For the text-containing cell, return its midpoint in (X, Y) coordinate format. 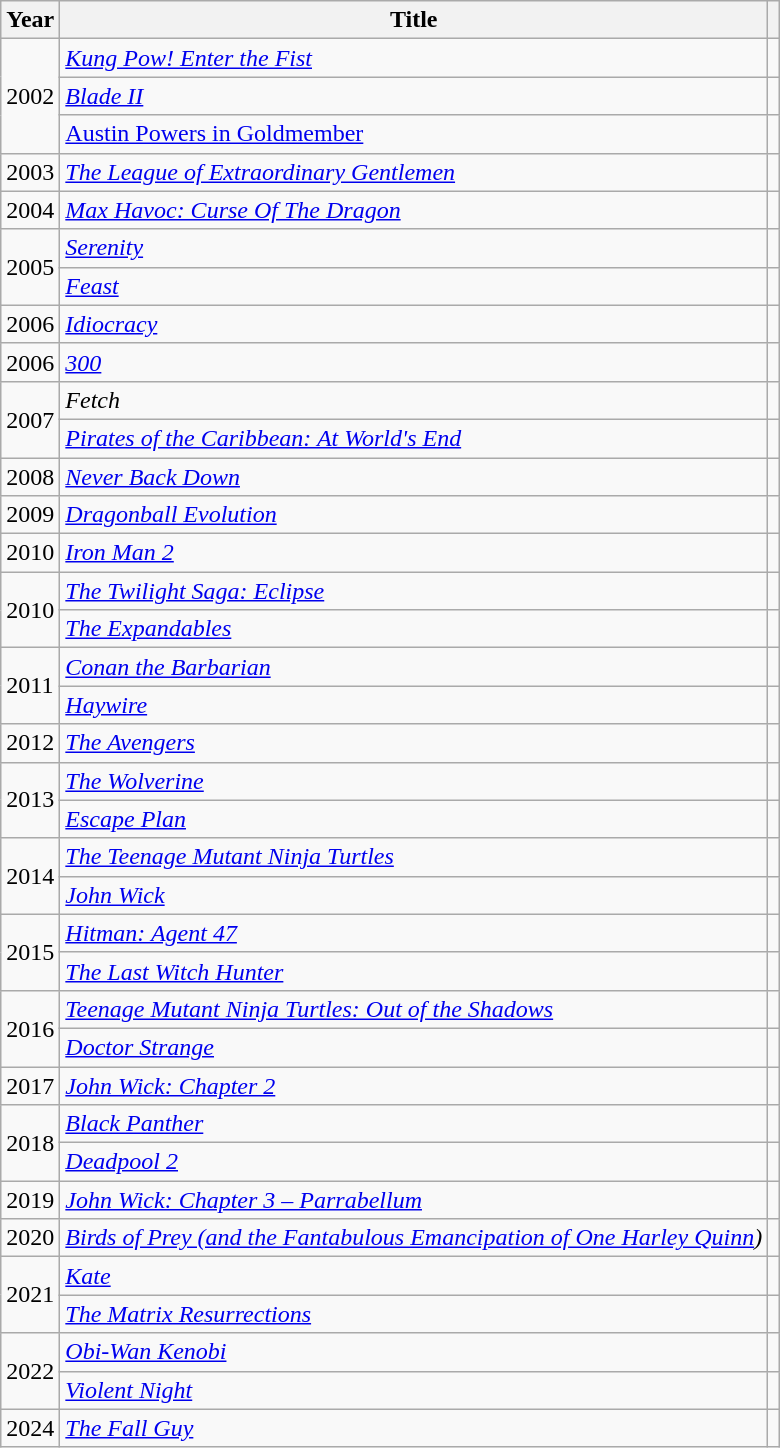
2011 (30, 686)
2015 (30, 952)
2007 (30, 419)
2014 (30, 876)
2018 (30, 1143)
Feast (414, 286)
The Last Witch Hunter (414, 971)
2005 (30, 267)
The Twilight Saga: Eclipse (414, 591)
Max Havoc: Curse Of The Dragon (414, 210)
John Wick: Chapter 3 – Parrabellum (414, 1200)
John Wick (414, 895)
Obi-Wan Kenobi (414, 1352)
Fetch (414, 400)
The Fall Guy (414, 1428)
2020 (30, 1238)
Hitman: Agent 47 (414, 933)
Teenage Mutant Ninja Turtles: Out of the Shadows (414, 1009)
The League of Extraordinary Gentlemen (414, 172)
2003 (30, 172)
Birds of Prey (and the Fantabulous Emancipation of One Harley Quinn) (414, 1238)
2019 (30, 1200)
2009 (30, 515)
Doctor Strange (414, 1047)
The Teenage Mutant Ninja Turtles (414, 857)
Pirates of the Caribbean: At World's End (414, 438)
The Avengers (414, 743)
Blade II (414, 96)
2016 (30, 1028)
The Wolverine (414, 781)
Never Back Down (414, 477)
2021 (30, 1295)
Iron Man 2 (414, 553)
Haywire (414, 705)
Idiocracy (414, 324)
300 (414, 362)
Kung Pow! Enter the Fist (414, 58)
2013 (30, 800)
2008 (30, 477)
2022 (30, 1371)
Escape Plan (414, 819)
The Expandables (414, 629)
Conan the Barbarian (414, 667)
Title (414, 20)
2002 (30, 96)
2017 (30, 1085)
The Matrix Resurrections (414, 1314)
Deadpool 2 (414, 1162)
Serenity (414, 248)
2012 (30, 743)
Black Panther (414, 1124)
2004 (30, 210)
2024 (30, 1428)
Kate (414, 1276)
Dragonball Evolution (414, 515)
Year (30, 20)
John Wick: Chapter 2 (414, 1085)
Violent Night (414, 1390)
Austin Powers in Goldmember (414, 134)
